Identify which cell holds the provided text, then report its [x, y] central coordinate. 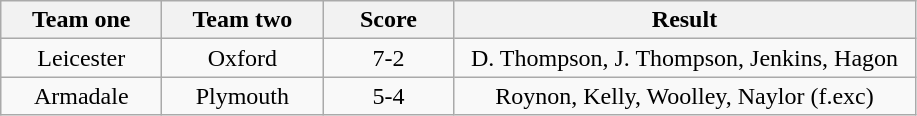
Armadale [82, 96]
Team two [242, 20]
Score [388, 20]
D. Thompson, J. Thompson, Jenkins, Hagon [684, 58]
5-4 [388, 96]
Plymouth [242, 96]
Result [684, 20]
7-2 [388, 58]
Leicester [82, 58]
Team one [82, 20]
Roynon, Kelly, Woolley, Naylor (f.exc) [684, 96]
Oxford [242, 58]
